Find where the given text appears and provide that cell's center as (x, y) coordinate. 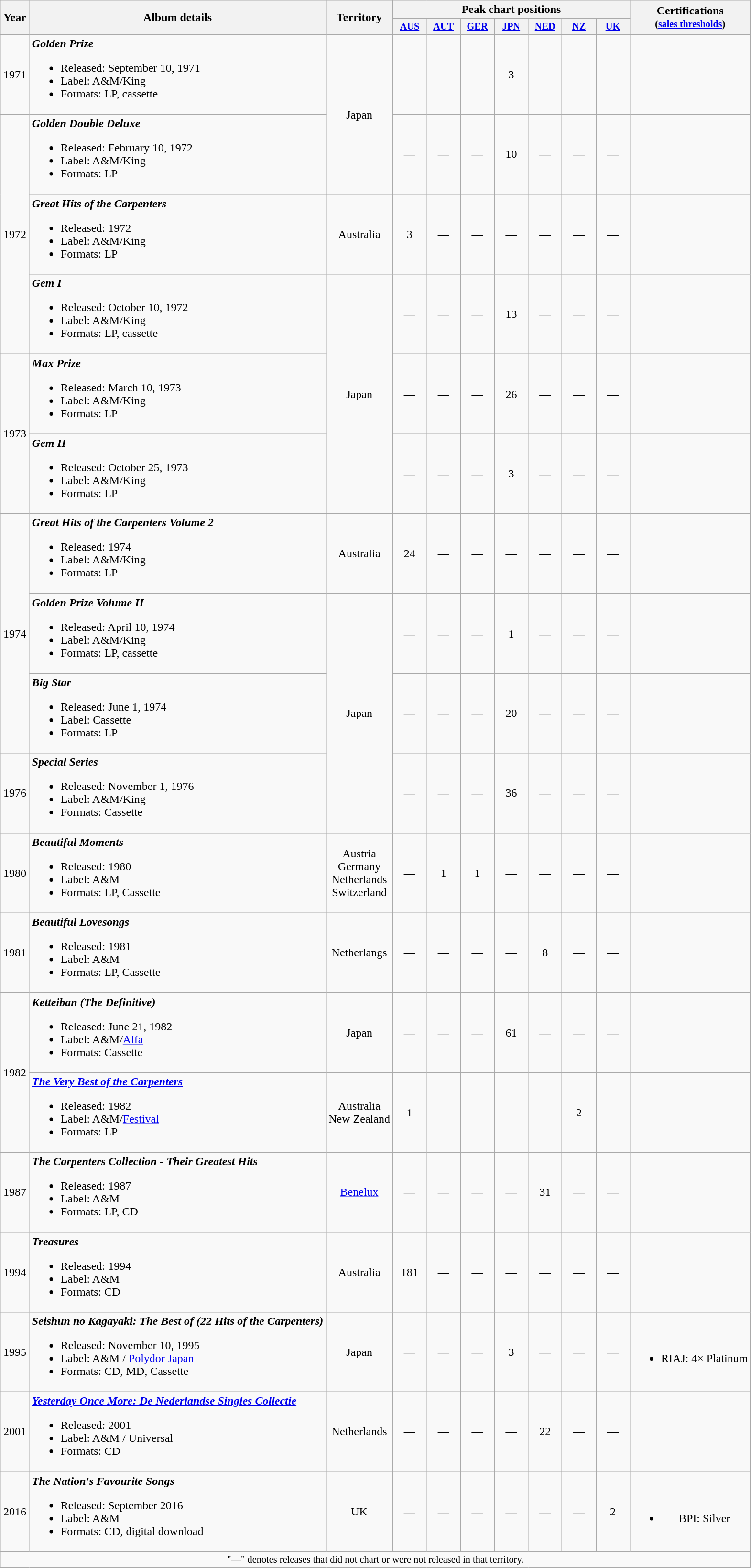
1982 (15, 1072)
Netherlangs (359, 953)
181 (409, 1272)
Ketteiban (The Definitive)Released: June 21, 1982Label: A&M/AlfaFormats: Cassette (177, 1032)
AustraliaNew Zealand (359, 1113)
1987 (15, 1192)
Max PrizeReleased: March 10, 1973Label: A&M/KingFormats: LP (177, 394)
Year (15, 18)
Album details (177, 18)
Golden Double DeluxeReleased: February 10, 1972Label: A&M/KingFormats: LP (177, 155)
Great Hits of the CarpentersReleased: 1972Label: A&M/KingFormats: LP (177, 234)
Gem IReleased: October 10, 1972Label: A&M/KingFormats: LP, cassette (177, 314)
1976 (15, 793)
JPN (512, 27)
"—" denotes releases that did not chart or were not released in that territory. (376, 1560)
2001 (15, 1432)
AustriaGermanyNetherlandsSwitzerland (359, 873)
Peak chart positions (511, 10)
Beautiful MomentsReleased: 1980Label: A&MFormats: LP, Cassette (177, 873)
Great Hits of the Carpenters Volume 2Released: 1974Label: A&M/KingFormats: LP (177, 553)
36 (512, 793)
Special SeriesReleased: November 1, 1976Label: A&M/KingFormats: Cassette (177, 793)
AUS (409, 27)
GER (477, 27)
NED (545, 27)
RIAJ: 4× Platinum (690, 1352)
Gem IIReleased: October 25, 1973Label: A&M/KingFormats: LP (177, 474)
BPI: Silver (690, 1512)
1973 (15, 434)
Yesterday Once More: De Nederlandse Singles CollectieReleased: 2001Label: A&M / UniversalFormats: CD (177, 1432)
Big StarReleased: June 1, 1974Label: CassetteFormats: LP (177, 713)
1972 (15, 234)
The Nation's Favourite SongsReleased: September 2016Label: A&MFormats: CD, digital download (177, 1512)
2016 (15, 1512)
26 (512, 394)
Netherlands (359, 1432)
24 (409, 553)
20 (512, 713)
AUT (444, 27)
Beautiful LovesongsReleased: 1981Label: A&MFormats: LP, Cassette (177, 953)
Certifications(sales thresholds) (690, 18)
Seishun no Kagayaki: The Best of (22 Hits of the Carpenters)Released: November 10, 1995Label: A&M / Polydor JapanFormats: CD, MD, Cassette (177, 1352)
1971 (15, 75)
Territory (359, 18)
61 (512, 1032)
10 (512, 155)
TreasuresReleased: 1994Label: A&MFormats: CD (177, 1272)
1981 (15, 953)
1980 (15, 873)
NZ (579, 27)
31 (545, 1192)
1974 (15, 634)
Benelux (359, 1192)
1994 (15, 1272)
13 (512, 314)
8 (545, 953)
The Very Best of the CarpentersReleased: 1982Label: A&M/FestivalFormats: LP (177, 1113)
1995 (15, 1352)
Golden Prize Volume IIReleased: April 10, 1974Label: A&M/KingFormats: LP, cassette (177, 634)
The Carpenters Collection - Their Greatest HitsReleased: 1987Label: A&MFormats: LP, CD (177, 1192)
Golden PrizeReleased: September 10, 1971Label: A&M/KingFormats: LP, cassette (177, 75)
22 (545, 1432)
